Return (x, y) of the center of cell containing provided text 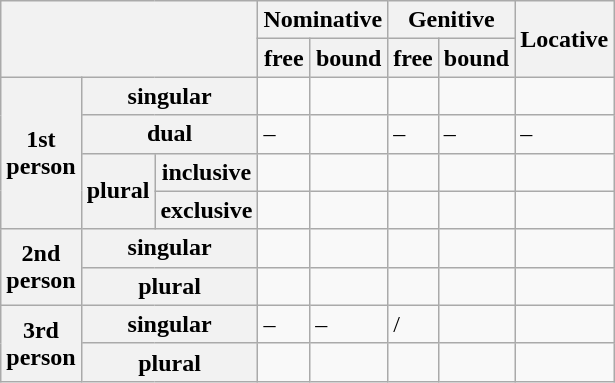
3rdperson (41, 343)
2ndperson (41, 267)
1stperson (41, 153)
exclusive (206, 210)
Locative (564, 39)
/ (414, 324)
inclusive (206, 172)
Nominative (323, 20)
Genitive (452, 20)
dual (170, 134)
